From the cell containing the given text, extract its center point as (X, Y) coordinate. 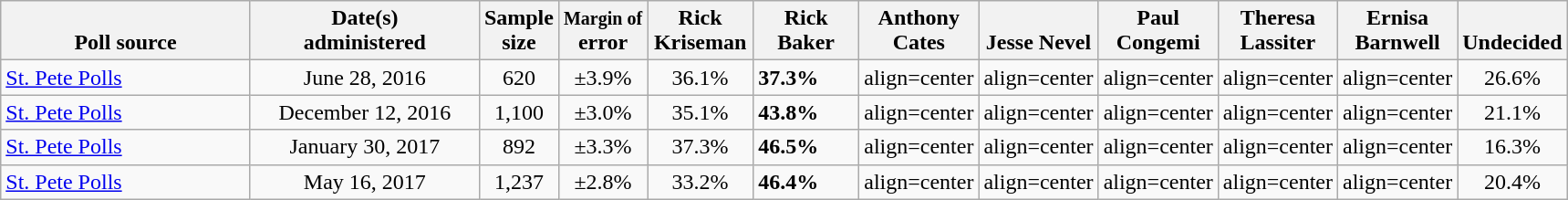
20.4% (1512, 182)
Paul Congemi (1158, 31)
33.2% (701, 182)
Samplesize (518, 31)
±3.0% (602, 112)
620 (518, 78)
43.8% (806, 112)
±3.9% (602, 78)
35.1% (701, 112)
Undecided (1512, 31)
±3.3% (602, 147)
June 28, 2016 (365, 78)
Margin oferror (602, 31)
Rick Kriseman (701, 31)
Theresa Lassiter (1277, 31)
January 30, 2017 (365, 147)
Date(s)administered (365, 31)
892 (518, 147)
Rick Baker (806, 31)
Ernisa Barnwell (1397, 31)
Anthony Cates (919, 31)
±2.8% (602, 182)
1,237 (518, 182)
1,100 (518, 112)
46.5% (806, 147)
26.6% (1512, 78)
16.3% (1512, 147)
December 12, 2016 (365, 112)
21.1% (1512, 112)
36.1% (701, 78)
46.4% (806, 182)
Jesse Nevel (1038, 31)
May 16, 2017 (365, 182)
Poll source (126, 31)
